Search for the cell housing the specified text and yield its [x, y] center coordinate. 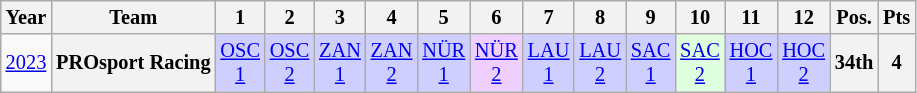
LAU2 [600, 63]
11 [752, 17]
1 [240, 17]
OSC1 [240, 63]
LAU1 [549, 63]
Team [133, 17]
5 [444, 17]
Pos. [854, 17]
7 [549, 17]
ZAN1 [340, 63]
3 [340, 17]
HOC1 [752, 63]
2 [290, 17]
10 [700, 17]
8 [600, 17]
SAC1 [650, 63]
NÜR2 [496, 63]
2023 [26, 63]
NÜR1 [444, 63]
12 [804, 17]
9 [650, 17]
SAC2 [700, 63]
6 [496, 17]
Pts [896, 17]
Year [26, 17]
PROsport Racing [133, 63]
34th [854, 63]
HOC2 [804, 63]
ZAN2 [392, 63]
OSC2 [290, 63]
